From the cell containing the given text, extract its center point as [x, y] coordinate. 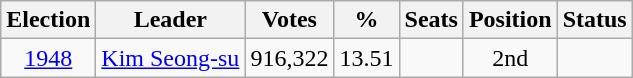
2nd [510, 58]
Position [510, 20]
13.51 [366, 58]
916,322 [290, 58]
Seats [431, 20]
Kim Seong-su [170, 58]
Votes [290, 20]
Election [48, 20]
1948 [48, 58]
% [366, 20]
Leader [170, 20]
Status [594, 20]
